Scan for the cell matching the given text and deliver its (x, y) coordinate at center. 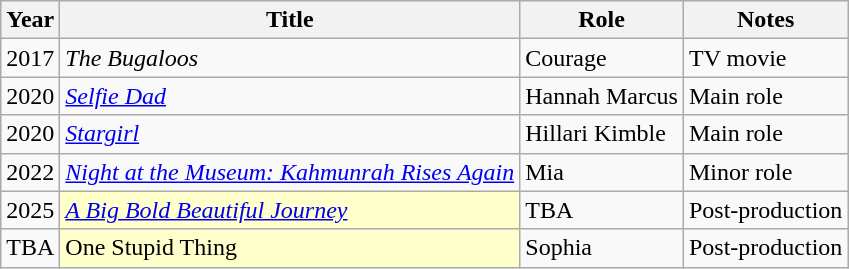
Year (30, 20)
Minor role (765, 172)
Selfie Dad (290, 96)
2022 (30, 172)
Role (602, 20)
Mia (602, 172)
A Big Bold Beautiful Journey (290, 210)
Courage (602, 58)
Sophia (602, 248)
Night at the Museum: Kahmunrah Rises Again (290, 172)
2017 (30, 58)
Notes (765, 20)
Stargirl (290, 134)
The Bugaloos (290, 58)
Title (290, 20)
Hillari Kimble (602, 134)
One Stupid Thing (290, 248)
Hannah Marcus (602, 96)
TV movie (765, 58)
2025 (30, 210)
